Capture the cell that displays the provided text and extract its [x, y] central coordinate. 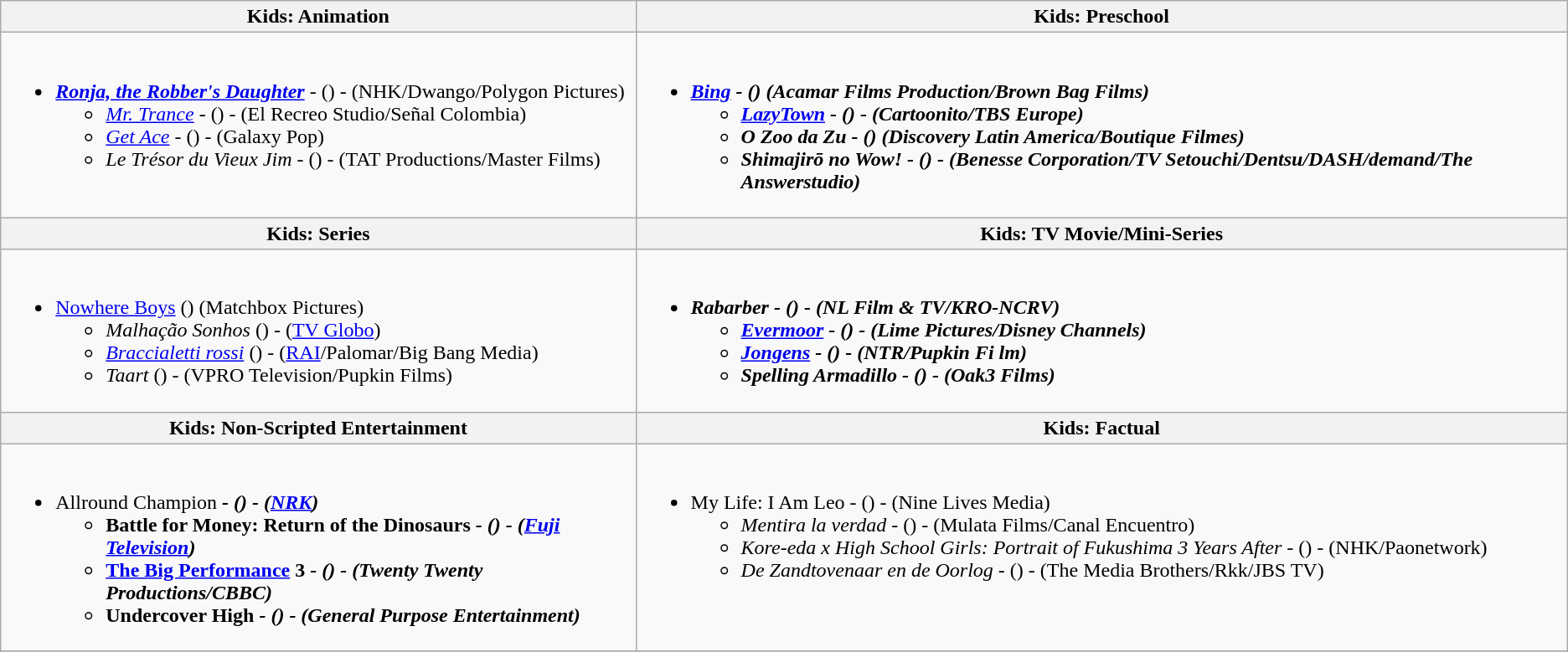
Kids: Series [318, 234]
Kids: Animation [318, 17]
Kids: Non-Scripted Entertainment [318, 428]
Kids: Preschool [1101, 17]
Kids: Factual [1101, 428]
Kids: TV Movie/Mini-Series [1101, 234]
